Pinpoint the cell where the given text exists, returning its [x, y] midpoint coordinate. 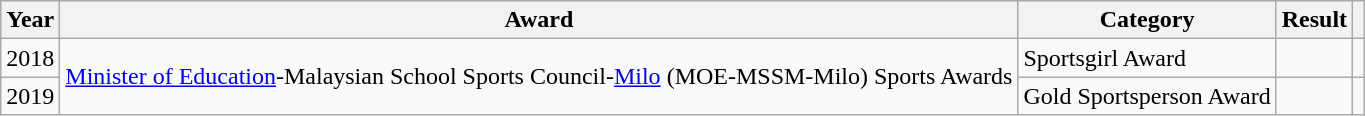
Year [30, 20]
Result [1314, 20]
2019 [30, 96]
Category [1147, 20]
2018 [30, 58]
Award [539, 20]
Minister of Education-Malaysian School Sports Council-Milo (MOE-MSSM-Milo) Sports Awards [539, 77]
Sportsgirl Award [1147, 58]
Gold Sportsperson Award [1147, 96]
